Find where the given text appears and provide that cell's center as [X, Y] coordinate. 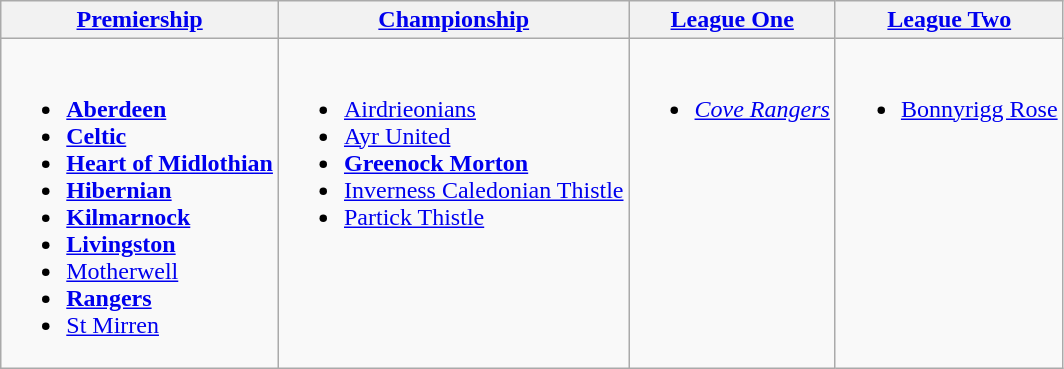
Premiership [140, 20]
AirdrieoniansAyr UnitedGreenock MortonInverness Caledonian ThistlePartick Thistle [454, 204]
League One [732, 20]
League Two [949, 20]
AberdeenCelticHeart of MidlothianHibernianKilmarnockLivingstonMotherwellRangersSt Mirren [140, 204]
Bonnyrigg Rose [949, 204]
Championship [454, 20]
Cove Rangers [732, 204]
